Identify which cell holds the provided text, then report its (X, Y) central coordinate. 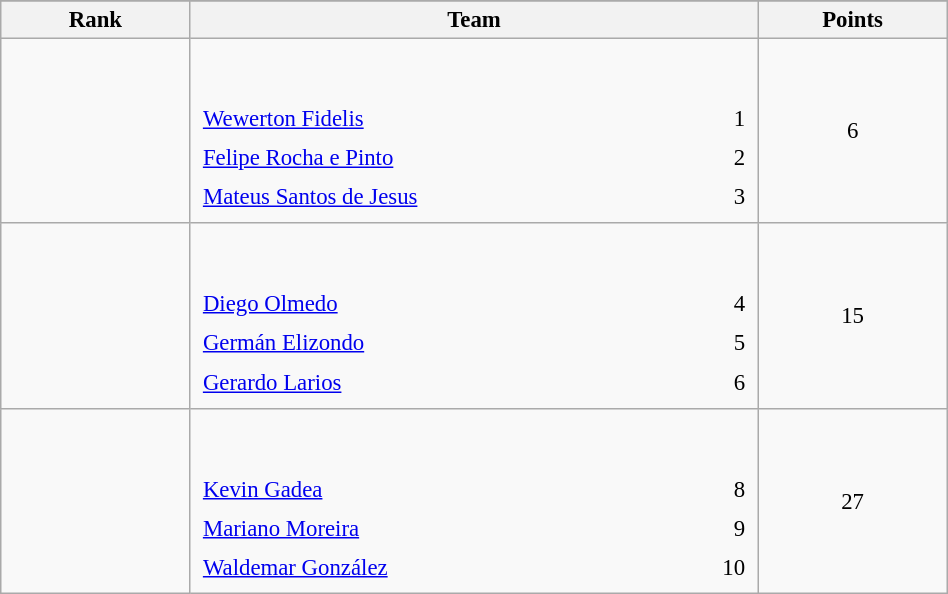
9 (710, 528)
Wewerton Fidelis (449, 119)
Team (474, 20)
15 (852, 316)
8 (710, 489)
Gerardo Larios (442, 382)
Kevin Gadea 8 Mariano Moreira 9 Waldemar González 10 (474, 500)
Wewerton Fidelis 1 Felipe Rocha e Pinto 2 Mateus Santos de Jesus 3 (474, 132)
Rank (96, 20)
Mateus Santos de Jesus (449, 197)
Kevin Gadea (434, 489)
5 (720, 343)
Points (852, 20)
3 (727, 197)
Diego Olmedo (442, 304)
10 (710, 567)
Diego Olmedo 4 Germán Elizondo 5 Gerardo Larios 6 (474, 316)
1 (727, 119)
Felipe Rocha e Pinto (449, 158)
Germán Elizondo (442, 343)
27 (852, 500)
2 (727, 158)
Waldemar González (434, 567)
Mariano Moreira (434, 528)
4 (720, 304)
